Return (x, y) of the center of cell containing provided text 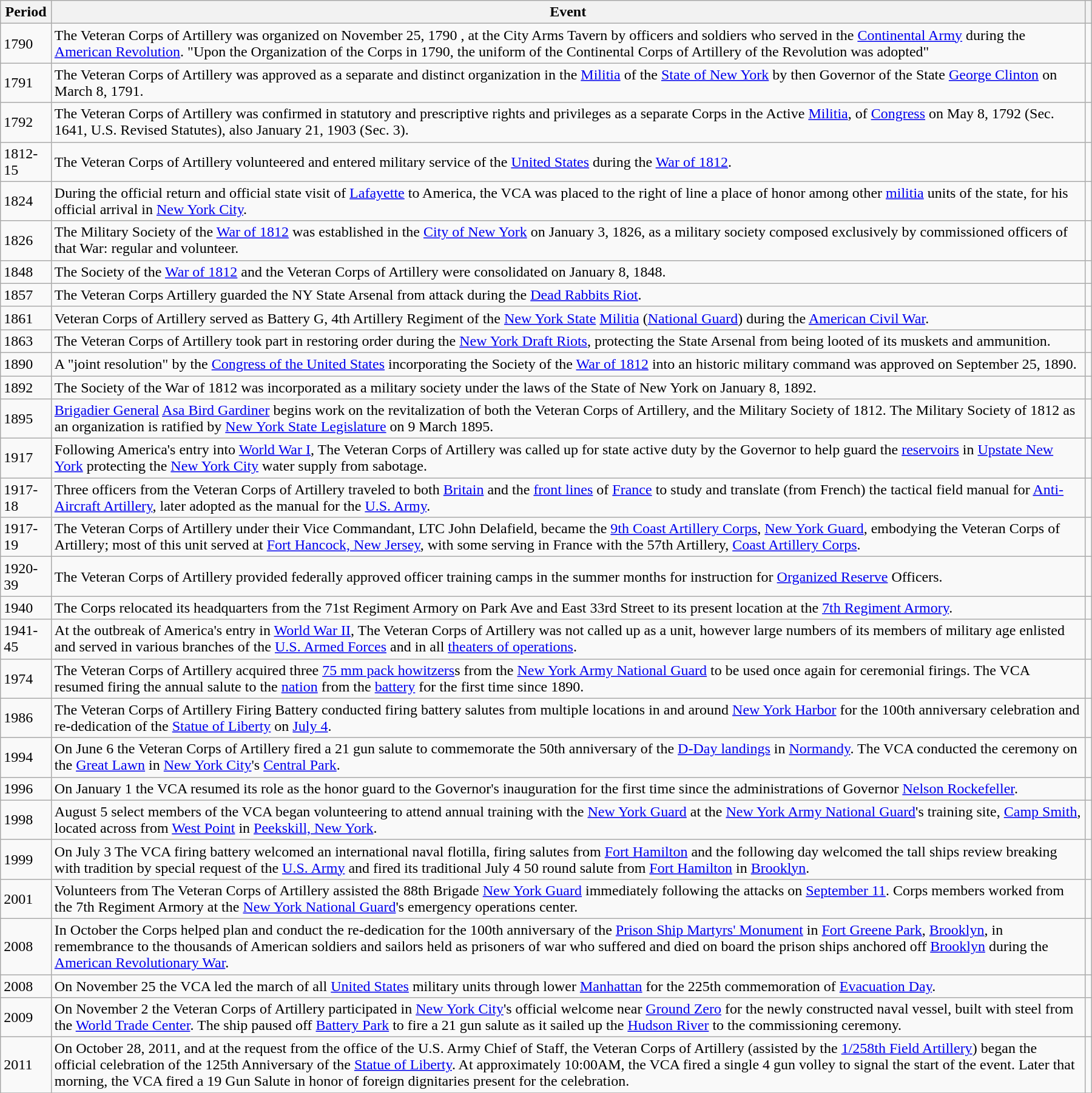
1824 (26, 201)
On November 25 the VCA led the march of all United States military units through lower Manhattan for the 225th commemoration of Evacuation Day. (568, 986)
2011 (26, 1065)
1791 (26, 82)
1848 (26, 272)
Veteran Corps of Artillery served as Battery G, 4th Artillery Regiment of the New York State Militia (National Guard) during the American Civil War. (568, 318)
1986 (26, 718)
1941-45 (26, 639)
1996 (26, 789)
1861 (26, 318)
1892 (26, 388)
1857 (26, 295)
1940 (26, 608)
1917-19 (26, 537)
1998 (26, 820)
The Society of the War of 1812 and the Veteran Corps of Artillery were consolidated on January 8, 1848. (568, 272)
Period (26, 12)
1999 (26, 859)
The Society of the War of 1812 was incorporated as a military society under the laws of the State of New York on January 8, 1892. (568, 388)
1792 (26, 123)
2001 (26, 899)
Event (568, 12)
1920-39 (26, 576)
1812-15 (26, 161)
1790 (26, 44)
1895 (26, 419)
The Veteran Corps of Artillery volunteered and entered military service of the United States during the War of 1812. (568, 161)
1917 (26, 459)
The Veteran Corps Artillery guarded the NY State Arsenal from attack during the Dead Rabbits Riot. (568, 295)
1826 (26, 240)
1917-18 (26, 497)
1974 (26, 678)
1994 (26, 757)
2009 (26, 1018)
1863 (26, 341)
1890 (26, 364)
